Pinpoint the cell where the given text exists, returning its [x, y] midpoint coordinate. 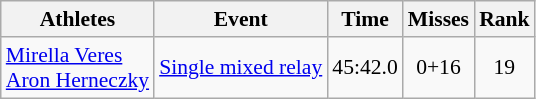
Time [364, 19]
Athletes [78, 19]
Single mixed relay [240, 68]
Event [240, 19]
Mirella VeresAron Herneczky [78, 68]
Rank [504, 19]
45:42.0 [364, 68]
0+16 [438, 68]
Misses [438, 19]
19 [504, 68]
